Identify which cell holds the provided text, then report its (X, Y) central coordinate. 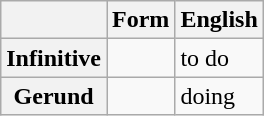
Gerund (54, 96)
doing (219, 96)
English (219, 20)
Infinitive (54, 58)
to do (219, 58)
Form (140, 20)
